Scan for the cell matching the given text and deliver its (X, Y) coordinate at center. 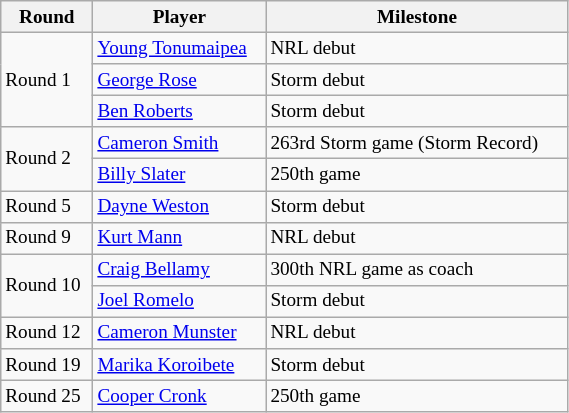
Cameron Smith (180, 143)
Round 1 (47, 80)
Round 19 (47, 365)
Round 5 (47, 206)
Round 25 (47, 396)
Joel Romelo (180, 301)
263rd Storm game (Storm Record) (417, 143)
Round 12 (47, 333)
George Rose (180, 80)
Round 9 (47, 238)
Marika Koroibete (180, 365)
Round 2 (47, 158)
Kurt Mann (180, 238)
Dayne Weston (180, 206)
Billy Slater (180, 175)
Craig Bellamy (180, 270)
Round (47, 17)
Round 10 (47, 286)
Cameron Munster (180, 333)
Milestone (417, 17)
Player (180, 17)
Ben Roberts (180, 111)
300th NRL game as coach (417, 270)
Cooper Cronk (180, 396)
Young Tonumaipea (180, 48)
